From the cell containing the given text, extract its center point as [X, Y] coordinate. 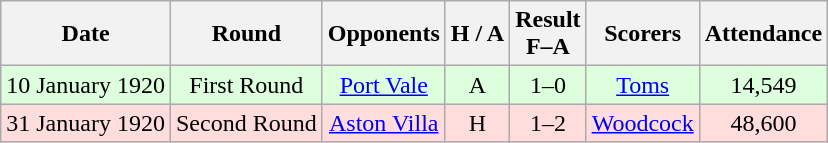
Opponents [384, 34]
H / A [477, 34]
H [477, 123]
1–2 [548, 123]
Attendance [763, 34]
ResultF–A [548, 34]
Woodcock [642, 123]
Port Vale [384, 85]
1–0 [548, 85]
Date [86, 34]
Round [246, 34]
First Round [246, 85]
14,549 [763, 85]
Aston Villa [384, 123]
Scorers [642, 34]
31 January 1920 [86, 123]
48,600 [763, 123]
Second Round [246, 123]
Toms [642, 85]
10 January 1920 [86, 85]
A [477, 85]
